Find where the given text appears and provide that cell's center as (x, y) coordinate. 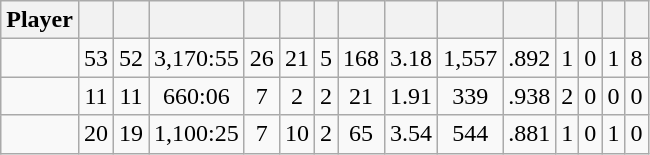
8 (636, 58)
.881 (530, 134)
.892 (530, 58)
3,170:55 (197, 58)
660:06 (197, 96)
1,557 (470, 58)
3.54 (412, 134)
19 (132, 134)
5 (326, 58)
65 (362, 134)
Player (40, 20)
3.18 (412, 58)
26 (262, 58)
168 (362, 58)
1.91 (412, 96)
52 (132, 58)
10 (296, 134)
20 (96, 134)
1,100:25 (197, 134)
53 (96, 58)
.938 (530, 96)
544 (470, 134)
339 (470, 96)
